Extract the [x, y] coordinate from the center of the cell holding the provided text.  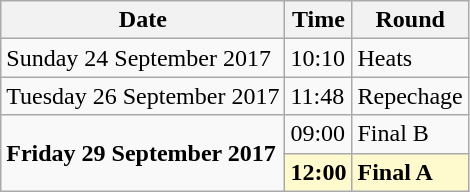
Final B [410, 134]
Round [410, 20]
12:00 [318, 172]
Friday 29 September 2017 [143, 153]
Date [143, 20]
Final A [410, 172]
11:48 [318, 96]
Time [318, 20]
Repechage [410, 96]
Tuesday 26 September 2017 [143, 96]
Heats [410, 58]
09:00 [318, 134]
10:10 [318, 58]
Sunday 24 September 2017 [143, 58]
